Identify which cell holds the provided text, then report its [x, y] central coordinate. 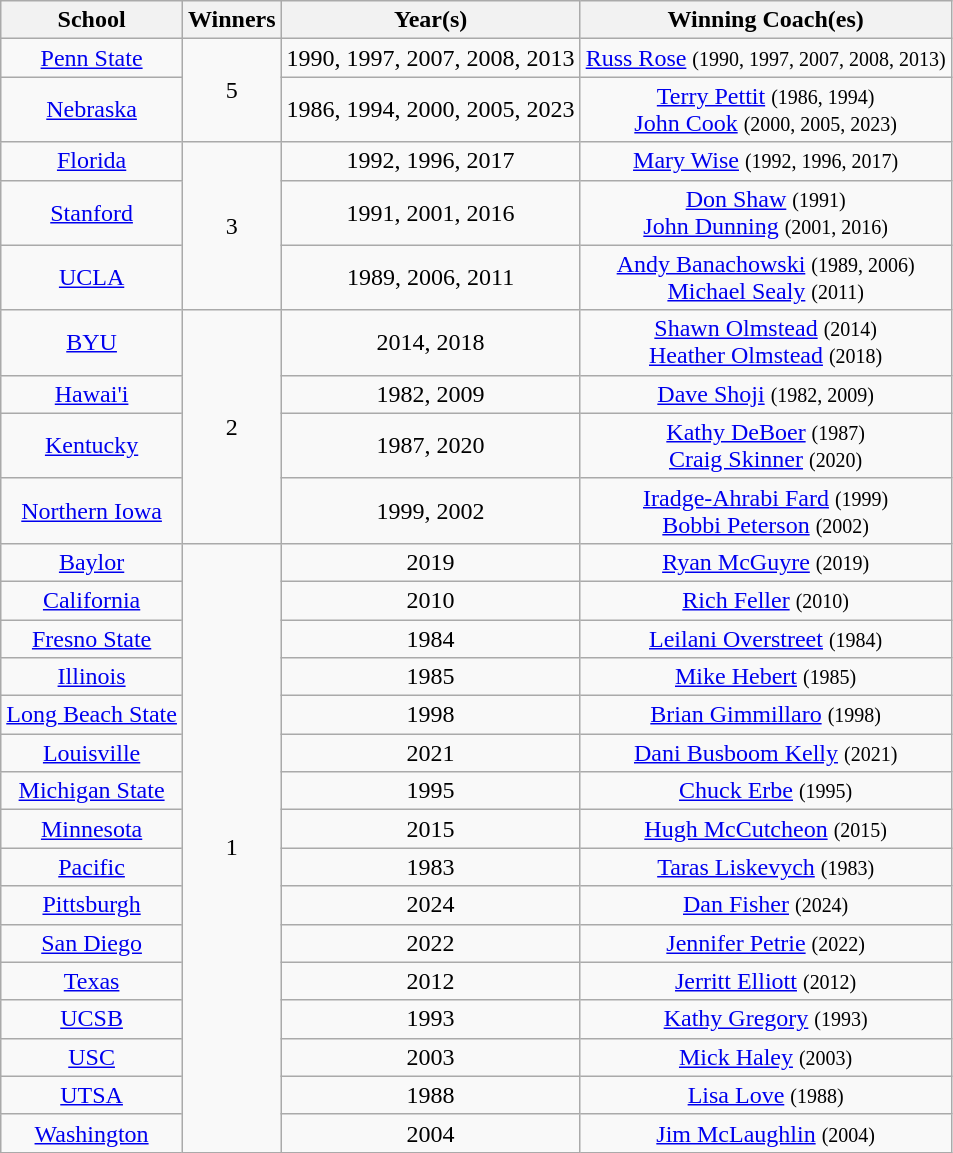
Leilani Overstreet (1984) [766, 639]
Terry Pettit (1986, 1994)John Cook (2000, 2005, 2023) [766, 110]
Washington [92, 1133]
Minnesota [92, 829]
Russ Rose (1990, 1997, 2007, 2008, 2013) [766, 58]
Mike Hebert (1985) [766, 677]
1999, 2002 [430, 510]
1988 [430, 1095]
1990, 1997, 2007, 2008, 2013 [430, 58]
Dani Busboom Kelly (2021) [766, 753]
1983 [430, 867]
Year(s) [430, 20]
Fresno State [92, 639]
Kentucky [92, 446]
Ryan McGuyre (2019) [766, 562]
1 [232, 848]
1993 [430, 1019]
3 [232, 226]
Kathy Gregory (1993) [766, 1019]
1989, 2006, 2011 [430, 278]
2 [232, 426]
Iradge-Ahrabi Fard (1999)Bobbi Peterson (2002) [766, 510]
Jim McLaughlin (2004) [766, 1133]
Jennifer Petrie (2022) [766, 943]
Stanford [92, 212]
Louisville [92, 753]
2003 [430, 1057]
Mick Haley (2003) [766, 1057]
Shawn Olmstead (2014)Heather Olmstead (2018) [766, 342]
Brian Gimmillaro (1998) [766, 715]
1982, 2009 [430, 394]
Penn State [92, 58]
Texas [92, 981]
Illinois [92, 677]
Rich Feller (2010) [766, 600]
2015 [430, 829]
UTSA [92, 1095]
1984 [430, 639]
1986, 1994, 2000, 2005, 2023 [430, 110]
2021 [430, 753]
2004 [430, 1133]
UCLA [92, 278]
2012 [430, 981]
California [92, 600]
2022 [430, 943]
BYU [92, 342]
1987, 2020 [430, 446]
Mary Wise (1992, 1996, 2017) [766, 161]
Lisa Love (1988) [766, 1095]
Northern Iowa [92, 510]
Taras Liskevych (1983) [766, 867]
Winning Coach(es) [766, 20]
5 [232, 90]
Hugh McCutcheon (2015) [766, 829]
Pacific [92, 867]
Dan Fisher (2024) [766, 905]
San Diego [92, 943]
USC [92, 1057]
2019 [430, 562]
Dave Shoji (1982, 2009) [766, 394]
Long Beach State [92, 715]
1985 [430, 677]
UCSB [92, 1019]
Andy Banachowski (1989, 2006)Michael Sealy (2011) [766, 278]
2014, 2018 [430, 342]
Michigan State [92, 791]
1991, 2001, 2016 [430, 212]
Winners [232, 20]
Nebraska [92, 110]
2024 [430, 905]
1992, 1996, 2017 [430, 161]
Florida [92, 161]
Pittsburgh [92, 905]
Hawai'i [92, 394]
1998 [430, 715]
Kathy DeBoer (1987)Craig Skinner (2020) [766, 446]
2010 [430, 600]
Jerritt Elliott (2012) [766, 981]
School [92, 20]
1995 [430, 791]
Don Shaw (1991)John Dunning (2001, 2016) [766, 212]
Baylor [92, 562]
Chuck Erbe (1995) [766, 791]
